Return (X, Y) of the center of cell containing provided text 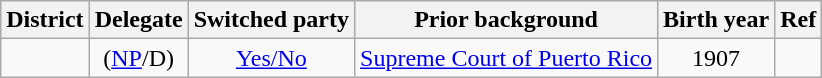
Birth year (716, 20)
1907 (716, 58)
Supreme Court of Puerto Rico (506, 58)
Yes/No (271, 58)
Prior background (506, 20)
Switched party (271, 20)
Delegate (138, 20)
(NP/D) (138, 58)
Ref (798, 20)
District (45, 20)
